Return (x, y) of the center of cell containing provided text 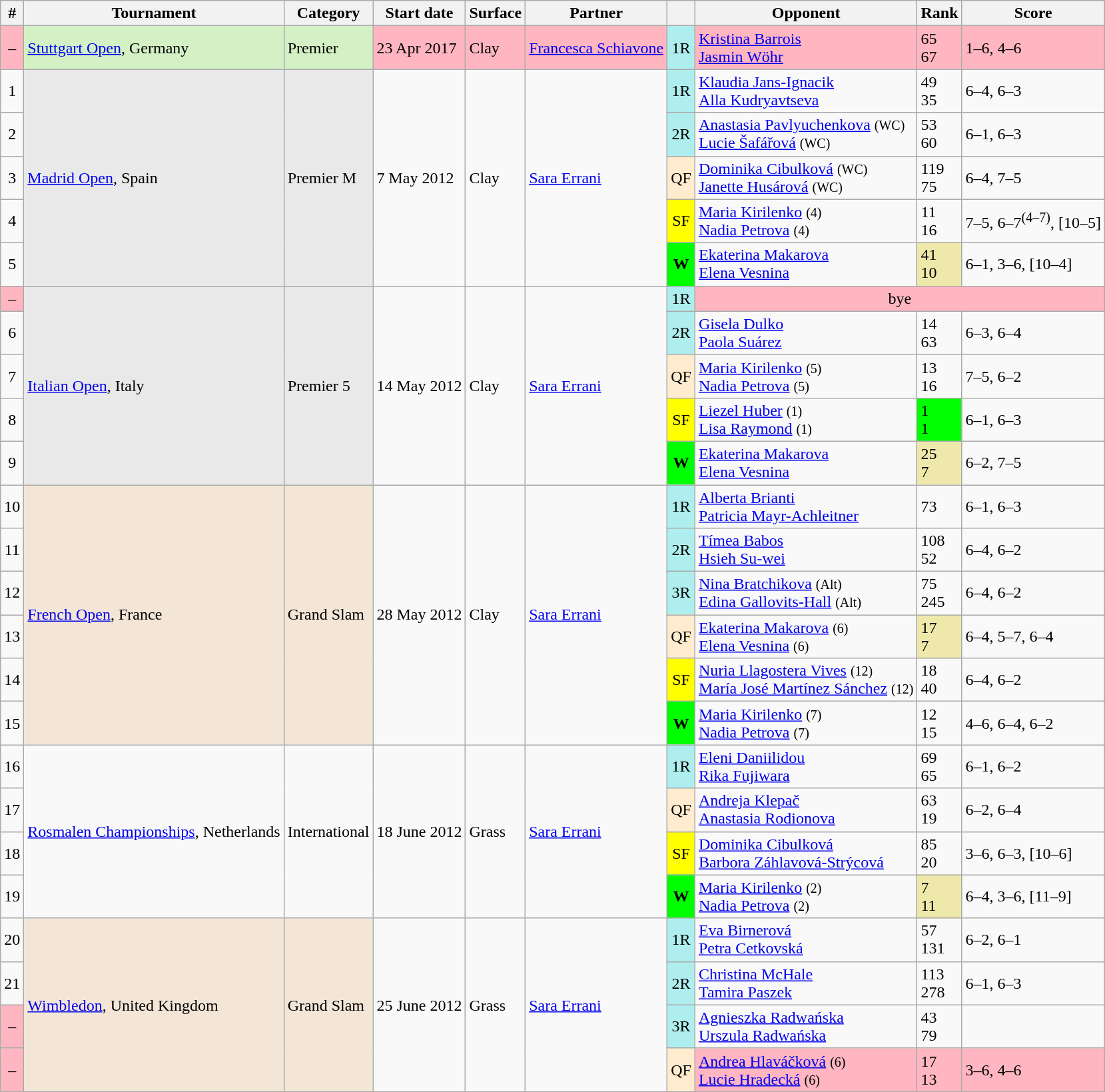
10852 (939, 550)
Premier M (328, 177)
6–4, 7–5 (1033, 177)
Maria Kirilenko (2) Nadia Petrova (2) (806, 897)
13 (12, 637)
75245 (939, 593)
Opponent (806, 13)
Kristina Barrois Jasmin Wöhr (806, 48)
16 (12, 766)
Christina McHale Tamira Paszek (806, 983)
23 Apr 2017 (420, 48)
10 (12, 506)
Eva Birnerová Petra Cetkovská (806, 939)
Premier (328, 48)
21 (12, 983)
Rank (939, 13)
# (12, 13)
7 May 2012 (420, 177)
Anastasia Pavlyuchenkova (WC) Lucie Šafářová (WC) (806, 135)
Tímea Babos Hsieh Su-wei (806, 550)
5360 (939, 135)
18 June 2012 (420, 831)
6965 (939, 766)
4379 (939, 1026)
Tournament (154, 13)
Italian Open, Italy (154, 385)
19 (12, 897)
Premier 5 (328, 385)
1316 (939, 376)
2 (12, 135)
1116 (939, 221)
Nina Bratchikova (Alt) Edina Gallovits-Hall (Alt) (806, 593)
8520 (939, 853)
Agnieszka Radwańska Urszula Radwańska (806, 1026)
Ekaterina Makarova (6) Elena Vesnina (6) (806, 637)
Dominika Cibulková Barbora Záhlavová-Strýcová (806, 853)
1713 (939, 1070)
bye (899, 298)
3–6, 6–3, [10–6] (1033, 853)
Surface (496, 13)
6–2, 6–1 (1033, 939)
711 (939, 897)
6 (12, 333)
Eleni Daniilidou Rika Fujiwara (806, 766)
Wimbledon, United Kingdom (154, 1005)
28 May 2012 (420, 615)
6–2, 6–4 (1033, 810)
Category (328, 13)
4 (12, 221)
7–5, 6–7(4–7), [10–5] (1033, 221)
18 (12, 853)
6–3, 6–4 (1033, 333)
7 (12, 376)
6–1, 6–2 (1033, 766)
4110 (939, 264)
20 (12, 939)
Liezel Huber (1) Lisa Raymond (1) (806, 420)
113278 (939, 983)
7–5, 6–2 (1033, 376)
Partner (597, 13)
Score (1033, 13)
12 (12, 593)
8 (12, 420)
6567 (939, 48)
14 May 2012 (420, 385)
Andrea Hlaváčková (6) Lucie Hradecká (6) (806, 1070)
6–4, 6–3 (1033, 91)
15 (12, 724)
International (328, 831)
Maria Kirilenko (5) Nadia Petrova (5) (806, 376)
Maria Kirilenko (4) Nadia Petrova (4) (806, 221)
5 (12, 264)
1463 (939, 333)
Klaudia Jans-Ignacik Alla Kudryavtseva (806, 91)
25 June 2012 (420, 1005)
Francesca Schiavone (597, 48)
Gisela Dulko Paola Suárez (806, 333)
11975 (939, 177)
Nuria Llagostera Vives (12) María José Martínez Sánchez (12) (806, 680)
Andreja Klepač Anastasia Rodionova (806, 810)
6–4, 5–7, 6–4 (1033, 637)
4–6, 6–4, 6–2 (1033, 724)
Rosmalen Championships, Netherlands (154, 831)
4935 (939, 91)
6–1, 3–6, [10–4] (1033, 264)
9 (12, 462)
257 (939, 462)
1–6, 4–6 (1033, 48)
6319 (939, 810)
1215 (939, 724)
Dominika Cibulková (WC) Janette Husárová (WC) (806, 177)
1840 (939, 680)
Maria Kirilenko (7) Nadia Petrova (7) (806, 724)
Madrid Open, Spain (154, 177)
1 (12, 91)
73 (939, 506)
Alberta Brianti Patricia Mayr-Achleitner (806, 506)
French Open, France (154, 615)
Start date (420, 13)
17 (12, 810)
6–2, 7–5 (1033, 462)
3–6, 4–6 (1033, 1070)
57131 (939, 939)
6–4, 3–6, [11–9] (1033, 897)
14 (12, 680)
177 (939, 637)
Stuttgart Open, Germany (154, 48)
3 (12, 177)
